Scan for the cell matching the given text and deliver its (X, Y) coordinate at center. 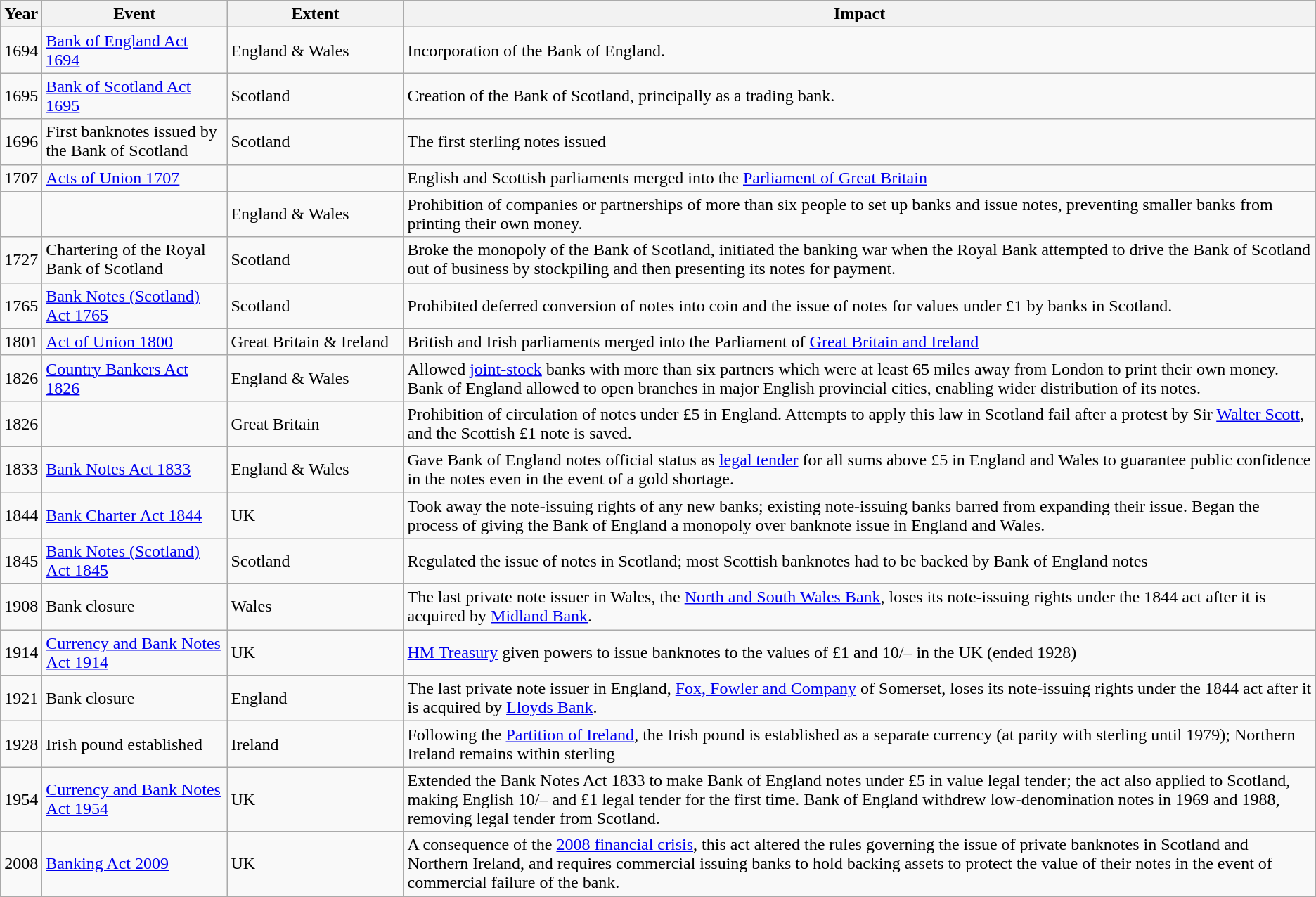
1696 (21, 142)
1928 (21, 744)
Impact (859, 14)
HM Treasury given powers to issue banknotes to the values of £1 and 10/– in the UK (ended 1928) (859, 652)
Incorporation of the Bank of England. (859, 51)
1954 (21, 799)
Chartering of the Royal Bank of Scotland (135, 260)
Bank Charter Act 1844 (135, 515)
British and Irish parliaments merged into the Parliament of Great Britain and Ireland (859, 342)
1765 (21, 305)
1845 (21, 561)
Year (21, 14)
Currency and Bank Notes Act 1914 (135, 652)
Act of Union 1800 (135, 342)
Wales (315, 607)
1921 (21, 699)
Currency and Bank Notes Act 1954 (135, 799)
Event (135, 14)
Bank of Scotland Act 1695 (135, 96)
1694 (21, 51)
1844 (21, 515)
Regulated the issue of notes in Scotland; most Scottish banknotes had to be backed by Bank of England notes (859, 561)
Irish pound established (135, 744)
Prohibited deferred conversion of notes into coin and the issue of notes for values under £1 by banks in Scotland. (859, 305)
Great Britain & Ireland (315, 342)
Great Britain (315, 423)
Bank Notes (Scotland) Act 1845 (135, 561)
Bank of England Act 1694 (135, 51)
1727 (21, 260)
Extent (315, 14)
Acts of Union 1707 (135, 178)
Banking Act 2009 (135, 864)
The first sterling notes issued (859, 142)
Ireland (315, 744)
English and Scottish parliaments merged into the Parliament of Great Britain (859, 178)
England (315, 699)
2008 (21, 864)
1833 (21, 470)
Creation of the Bank of Scotland, principally as a trading bank. (859, 96)
First banknotes issued by the Bank of Scotland (135, 142)
1707 (21, 178)
1914 (21, 652)
1908 (21, 607)
Bank Notes Act 1833 (135, 470)
Country Bankers Act 1826 (135, 378)
Bank Notes (Scotland) Act 1765 (135, 305)
1801 (21, 342)
1695 (21, 96)
